Pinpoint the cell where the given text exists, returning its [X, Y] midpoint coordinate. 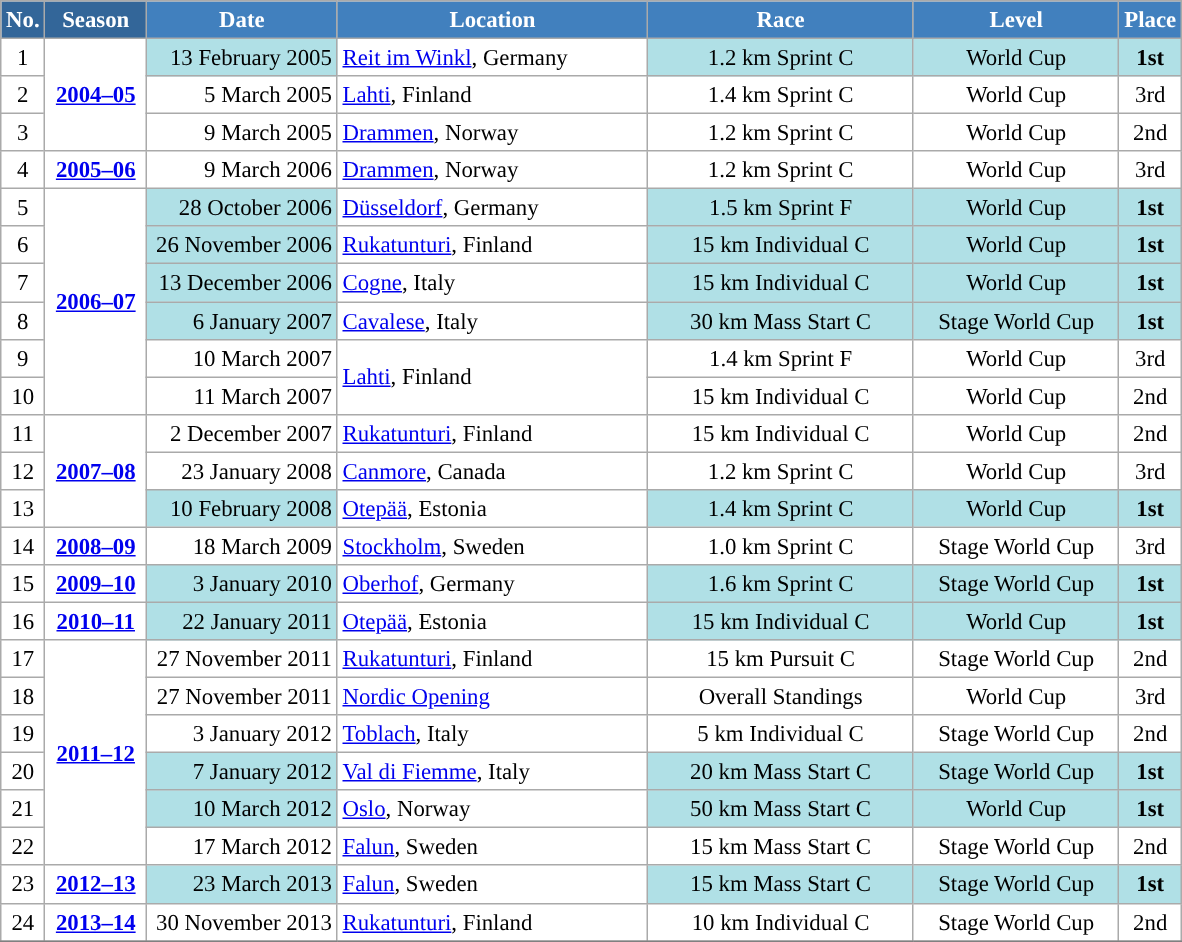
2013–14 [96, 922]
6 January 2007 [242, 321]
2010–11 [96, 621]
20 [23, 772]
9 [23, 358]
No. [23, 20]
18 [23, 697]
26 November 2006 [242, 245]
1.0 km Sprint C [781, 546]
15 km Pursuit C [781, 659]
Oberhof, Germany [492, 584]
22 January 2011 [242, 621]
2012–13 [96, 885]
Location [492, 20]
Oslo, Norway [492, 809]
17 [23, 659]
Reit im Winkl, Germany [492, 58]
13 [23, 509]
2 [23, 95]
Toblach, Italy [492, 734]
Düsseldorf, Germany [492, 208]
50 km Mass Start C [781, 809]
10 [23, 396]
22 [23, 847]
2004–05 [96, 96]
7 [23, 283]
10 March 2012 [242, 809]
9 March 2006 [242, 170]
4 [23, 170]
2007–08 [96, 470]
10 March 2007 [242, 358]
2011–12 [96, 753]
24 [23, 922]
12 [23, 471]
3 January 2010 [242, 584]
10 km Individual C [781, 922]
7 January 2012 [242, 772]
13 December 2006 [242, 283]
Stockholm, Sweden [492, 546]
2 December 2007 [242, 433]
3 January 2012 [242, 734]
23 [23, 885]
Race [781, 20]
23 January 2008 [242, 471]
Cavalese, Italy [492, 321]
21 [23, 809]
17 March 2012 [242, 847]
18 March 2009 [242, 546]
20 km Mass Start C [781, 772]
5 km Individual C [781, 734]
Overall Standings [781, 697]
1.4 km Sprint F [781, 358]
16 [23, 621]
10 February 2008 [242, 509]
Val di Fiemme, Italy [492, 772]
8 [23, 321]
23 March 2013 [242, 885]
1.5 km Sprint F [781, 208]
Level [1016, 20]
1 [23, 58]
19 [23, 734]
2005–06 [96, 170]
2006–07 [96, 302]
11 March 2007 [242, 396]
28 October 2006 [242, 208]
Cogne, Italy [492, 283]
6 [23, 245]
Canmore, Canada [492, 471]
Nordic Opening [492, 697]
13 February 2005 [242, 58]
30 November 2013 [242, 922]
11 [23, 433]
2009–10 [96, 584]
3 [23, 133]
1.6 km Sprint C [781, 584]
14 [23, 546]
Place [1150, 20]
9 March 2005 [242, 133]
2008–09 [96, 546]
Date [242, 20]
5 [23, 208]
15 [23, 584]
5 March 2005 [242, 95]
30 km Mass Start C [781, 321]
Season [96, 20]
